From the cell containing the given text, extract its center point as [x, y] coordinate. 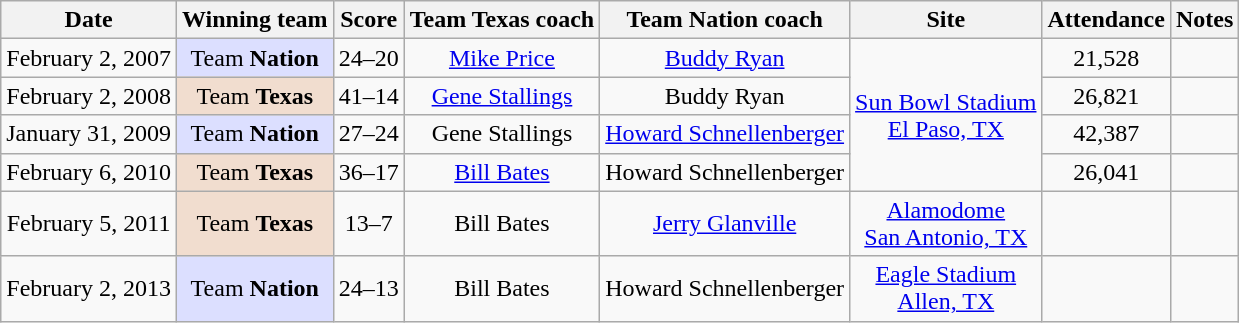
Date [89, 20]
24–20 [368, 58]
41–14 [368, 96]
January 31, 2009 [89, 134]
Attendance [1106, 20]
Sun Bowl StadiumEl Paso, TX [946, 115]
27–24 [368, 134]
36–17 [368, 172]
26,821 [1106, 96]
February 5, 2011 [89, 224]
21,528 [1106, 58]
Jerry Glanville [725, 224]
42,387 [1106, 134]
Eagle StadiumAllen, TX [946, 288]
Mike Price [502, 58]
Team Nation coach [725, 20]
AlamodomeSan Antonio, TX [946, 224]
February 6, 2010 [89, 172]
Winning team [254, 20]
26,041 [1106, 172]
Site [946, 20]
Score [368, 20]
February 2, 2008 [89, 96]
13–7 [368, 224]
February 2, 2007 [89, 58]
Notes [1204, 20]
24–13 [368, 288]
Team Texas coach [502, 20]
February 2, 2013 [89, 288]
